Return the [X, Y] coordinate for the center point of the cell that contains the specified text.  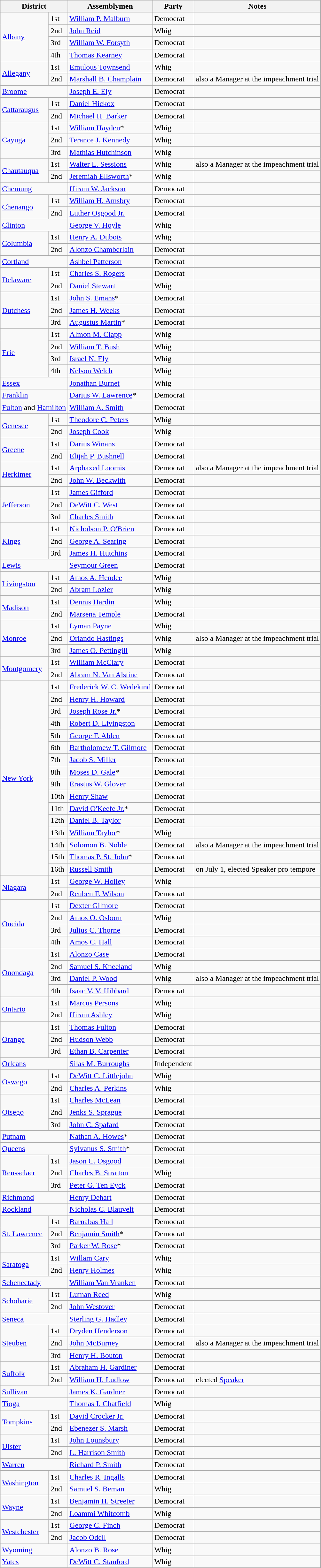
DeWitt C. Stanford [110, 1562]
John C. Spafard [110, 1124]
William W. Forsyth [110, 43]
Livingston [25, 584]
Alonzo B. Rose [110, 1550]
Sterling G. Hadley [110, 1319]
Wayne [25, 1507]
James H. Weeks [110, 310]
James K. Gardner [110, 1392]
Wyoming [34, 1550]
Tompkins [25, 1422]
Samuel S. Beman [110, 1489]
Daniel Stewart [110, 286]
Erastus W. Glover [110, 784]
Fulton and Hamilton [34, 407]
Seymour Green [110, 565]
Jonathan Burnet [110, 383]
13th [58, 833]
Orlando Hastings [110, 638]
George C. Finch [110, 1526]
Jenks S. Sprague [110, 1112]
Otsego [25, 1112]
Yates [34, 1562]
Herkimer [25, 474]
David O'Keefe Jr.* [110, 808]
James Gifford [110, 492]
Ethan B. Carpenter [110, 1051]
11th [58, 808]
Jefferson [25, 504]
Lewis [34, 565]
Walter L. Sessions [110, 164]
Chemung [34, 189]
Cayuga [25, 140]
L. Harrison Smith [110, 1452]
Henry Dehart [110, 1197]
Amos C. Hall [110, 942]
Henry H. Bouton [110, 1355]
14th [58, 845]
Thomas P. St. John* [110, 857]
6th [58, 748]
Montgomery [25, 669]
New York [25, 778]
Dutchess [25, 310]
Israel N. Ely [110, 359]
William T. Bush [110, 346]
Schenectady [34, 1282]
Thomas I. Chatfield [110, 1404]
William H. Amsbry [110, 201]
Suffolk [25, 1374]
Dennis Hardin [110, 602]
Rensselaer [25, 1173]
Marshall B. Champlain [110, 79]
William Taylor* [110, 833]
Notes [257, 6]
Greene [25, 450]
Abram Lozier [110, 590]
Daniel P. Wood [110, 979]
John Reid [110, 31]
Alonzo Chamberlain [110, 249]
James O. Pettingill [110, 650]
Reuben F. Wilson [110, 893]
Hiram Ashley [110, 1015]
Broome [34, 91]
Willam Cary [110, 1258]
Sylvanus S. Smith* [110, 1149]
District [34, 6]
Jeremiah Ellsworth* [110, 177]
Jacob S. Miller [110, 760]
Charles R. Ingalls [110, 1477]
St. Lawrence [25, 1234]
George W. Holley [110, 881]
Chautauqua [25, 170]
Charles B. Stratton [110, 1173]
James H. Hutchins [110, 553]
Henry Holmes [110, 1270]
Oswego [25, 1082]
George A. Searing [110, 541]
Warren [34, 1465]
Daniel B. Taylor [110, 821]
Henry A. Dubois [110, 237]
Frederick W. C. Wedekind [110, 687]
Independent [173, 1064]
Cattaraugus [25, 110]
Orange [25, 1039]
Arphaxed Loomis [110, 468]
Joseph Rose Jr.* [110, 711]
Dryden Henderson [110, 1331]
16th [58, 869]
Bartholomew T. Gilmore [110, 748]
Putnam [34, 1137]
Charles McLean [110, 1100]
Richmond [34, 1197]
Monroe [25, 638]
Joseph E. Ely [110, 91]
Nicholas C. Blauvelt [110, 1209]
William P. Malburn [110, 19]
Silas M. Burroughs [110, 1064]
Sullivan [34, 1392]
Madison [25, 608]
Isaac V. V. Hibbard [110, 991]
Erie [25, 352]
Ebenezer S. Marsh [110, 1428]
15th [58, 857]
William McClary [110, 663]
Darius Winans [110, 444]
Franklin [34, 395]
John W. Beckwith [110, 480]
Mathias Hutchinson [110, 152]
Solomon B. Noble [110, 845]
8th [58, 772]
Thomas Fulton [110, 1027]
9th [58, 784]
Emulous Townsend [110, 67]
Julius C. Thorne [110, 930]
Marsena Temple [110, 614]
Charles S. Rogers [110, 274]
Peter G. Ten Eyck [110, 1185]
Washington [25, 1483]
Samuel S. Kneeland [110, 966]
George V. Hoyle [110, 225]
William A. Smith [110, 407]
Cortland [34, 261]
Daniel Hickox [110, 103]
Darius W. Lawrence* [110, 395]
on July 1, elected Speaker pro tempore [257, 869]
Charles Smith [110, 517]
Marcus Persons [110, 1003]
Nelson Welch [110, 371]
Oneida [25, 924]
Theodore C. Peters [110, 420]
5th [58, 735]
Seneca [34, 1319]
Dexter Gilmore [110, 905]
Ashbel Patterson [110, 261]
Russell Smith [110, 869]
Westchester [25, 1532]
Orleans [34, 1064]
George F. Alden [110, 735]
Nicholson P. O'Brien [110, 529]
Richard P. Smith [110, 1465]
12th [58, 821]
Chenango [25, 207]
Hudson Webb [110, 1039]
Steuben [25, 1343]
Abram N. Van Alstine [110, 675]
Schoharie [25, 1300]
Niagara [25, 887]
David Crocker Jr. [110, 1416]
Almon M. Clapp [110, 334]
Assemblymen [110, 6]
Alonzo Case [110, 954]
Moses D. Gale* [110, 772]
Allegany [25, 73]
Barnabas Hall [110, 1222]
Luman Reed [110, 1294]
Jacob Odell [110, 1538]
Lyman Payne [110, 626]
Saratoga [25, 1264]
Nathan A. Howes* [110, 1137]
7th [58, 760]
Albany [25, 37]
DeWitt C. West [110, 504]
William Hayden* [110, 128]
John Westover [110, 1307]
Benjamin H. Streeter [110, 1501]
Queens [34, 1149]
Thomas Kearney [110, 55]
Joseph Cook [110, 432]
10th [58, 796]
Onondaga [25, 973]
William H. Ludlow [110, 1380]
Clinton [34, 225]
Kings [25, 541]
Tioga [34, 1404]
Party [173, 6]
Essex [34, 383]
Henry Shaw [110, 796]
Michael H. Barker [110, 116]
Loammi Whitcomb [110, 1513]
Terance J. Kennedy [110, 140]
Elijah P. Bushnell [110, 456]
elected Speaker [257, 1380]
Amos A. Hendee [110, 578]
Hiram W. Jackson [110, 189]
John McBurney [110, 1343]
Luther Osgood Jr. [110, 213]
Abraham H. Gardiner [110, 1367]
Benjamin Smith* [110, 1234]
Ulster [25, 1446]
Henry H. Howard [110, 699]
DeWitt C. Littlejohn [110, 1076]
Parker W. Rose* [110, 1246]
Rockland [34, 1209]
Amos O. Osborn [110, 918]
Columbia [25, 243]
Charles A. Perkins [110, 1088]
John Lounsbury [110, 1440]
William Van Vranken [110, 1282]
John S. Emans* [110, 298]
Augustus Martin* [110, 322]
Robert D. Livingston [110, 723]
Ontario [25, 1009]
Jason C. Osgood [110, 1161]
Genesee [25, 426]
Delaware [25, 280]
